Output the [x, y] coordinate of the center of the cell containing the given text.  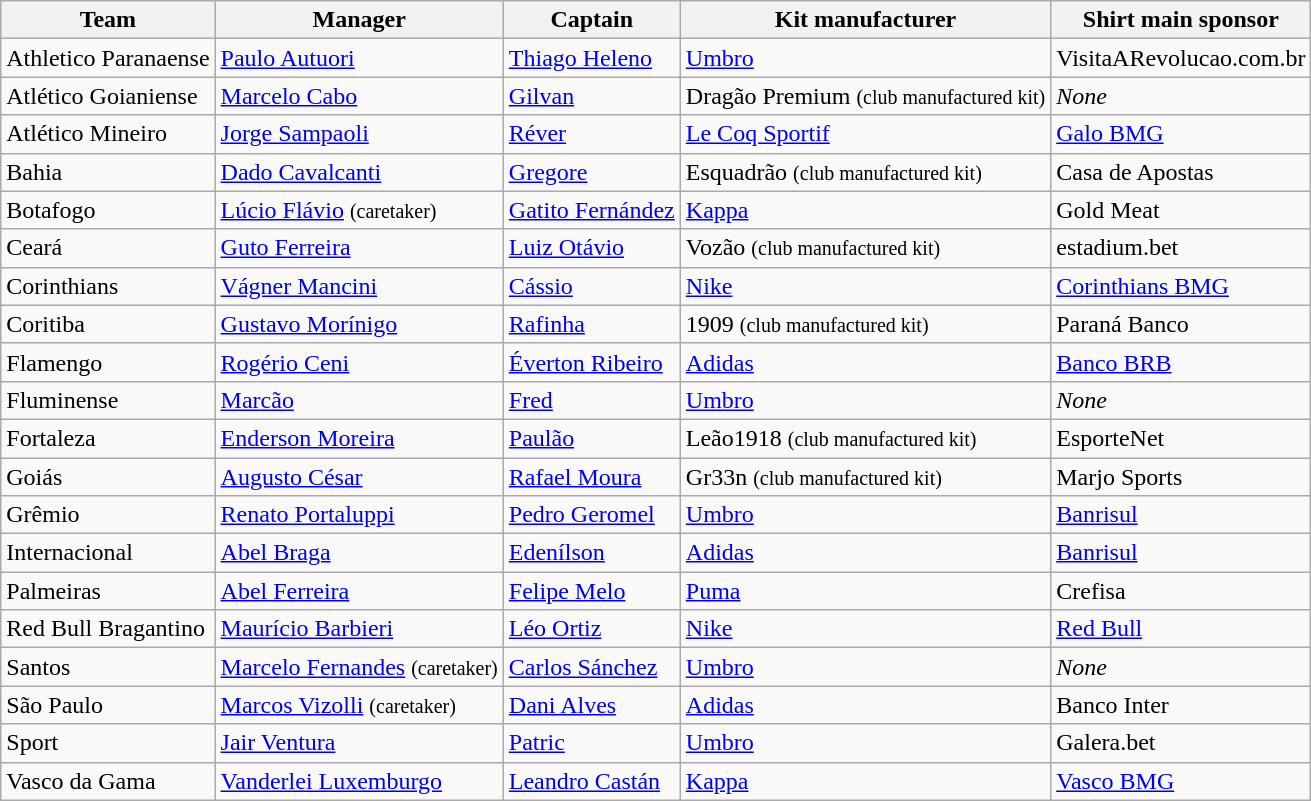
Fred [592, 400]
Carlos Sánchez [592, 667]
Grêmio [108, 515]
Banco BRB [1181, 362]
Bahia [108, 172]
Luiz Otávio [592, 248]
Puma [865, 591]
São Paulo [108, 705]
Banco Inter [1181, 705]
Vanderlei Luxemburgo [359, 781]
Internacional [108, 553]
Abel Braga [359, 553]
Gregore [592, 172]
Gr33n (club manufactured kit) [865, 477]
Shirt main sponsor [1181, 20]
Corinthians [108, 286]
Marjo Sports [1181, 477]
Marcão [359, 400]
Sport [108, 743]
Jorge Sampaoli [359, 134]
Crefisa [1181, 591]
Fortaleza [108, 438]
Maurício Barbieri [359, 629]
Paulão [592, 438]
EsporteNet [1181, 438]
Paraná Banco [1181, 324]
Rafinha [592, 324]
Paulo Autuori [359, 58]
Esquadrão (club manufactured kit) [865, 172]
Dani Alves [592, 705]
Manager [359, 20]
Thiago Heleno [592, 58]
Renato Portaluppi [359, 515]
Abel Ferreira [359, 591]
Rafael Moura [592, 477]
Captain [592, 20]
Atlético Mineiro [108, 134]
Pedro Geromel [592, 515]
Marcos Vizolli (caretaker) [359, 705]
Dragão Premium (club manufactured kit) [865, 96]
Gustavo Morínigo [359, 324]
Cássio [592, 286]
Felipe Melo [592, 591]
Dado Cavalcanti [359, 172]
Vasco da Gama [108, 781]
Enderson Moreira [359, 438]
Flamengo [108, 362]
VisitaARevolucao.com.br [1181, 58]
Goiás [108, 477]
Santos [108, 667]
Vasco BMG [1181, 781]
Botafogo [108, 210]
Galera.bet [1181, 743]
Léo Ortiz [592, 629]
Leão1918 (club manufactured kit) [865, 438]
Athletico Paranaense [108, 58]
Vágner Mancini [359, 286]
Gatito Fernández [592, 210]
Patric [592, 743]
Marcelo Fernandes (caretaker) [359, 667]
Edenílson [592, 553]
Fluminense [108, 400]
Red Bull [1181, 629]
Gold Meat [1181, 210]
Casa de Apostas [1181, 172]
Coritiba [108, 324]
Gilvan [592, 96]
Jair Ventura [359, 743]
Lúcio Flávio (caretaker) [359, 210]
Augusto César [359, 477]
1909 (club manufactured kit) [865, 324]
estadium.bet [1181, 248]
Le Coq Sportif [865, 134]
Vozão (club manufactured kit) [865, 248]
Marcelo Cabo [359, 96]
Rogério Ceni [359, 362]
Team [108, 20]
Atlético Goianiense [108, 96]
Leandro Castán [592, 781]
Guto Ferreira [359, 248]
Red Bull Bragantino [108, 629]
Galo BMG [1181, 134]
Ceará [108, 248]
Éverton Ribeiro [592, 362]
Palmeiras [108, 591]
Kit manufacturer [865, 20]
Réver [592, 134]
Corinthians BMG [1181, 286]
